Locate the cell with the specified text and output its [x, y] center coordinate. 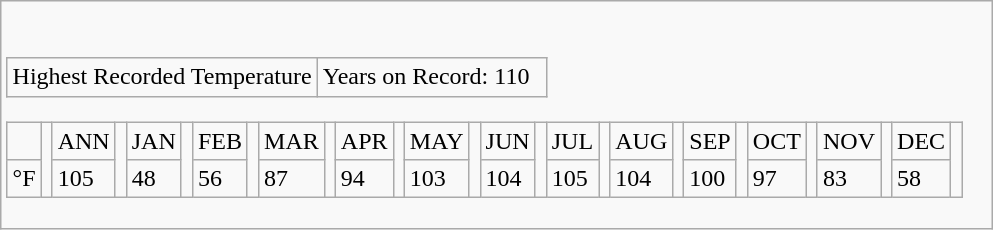
NOV [848, 141]
OCT [776, 141]
94 [364, 179]
87 [292, 179]
48 [154, 179]
JUL [572, 141]
83 [848, 179]
JUN [508, 141]
56 [220, 179]
FEB [220, 141]
58 [922, 179]
Highest Recorded Temperature [162, 77]
JAN [154, 141]
AUG [642, 141]
MAR [292, 141]
100 [710, 179]
DEC [922, 141]
MAY [436, 141]
Highest Recorded Temperature Years on Record: 110 ANN JAN FEB MAR APR MAY JUN JUL AUG SEP OCT NOV DEC °F 105 48 56 87 94 103 104 105 104 100 97 83 58 [496, 114]
Years on Record: 110 [432, 77]
97 [776, 179]
ANN [84, 141]
°F [24, 179]
SEP [710, 141]
APR [364, 141]
103 [436, 179]
